Find where the given text appears and provide that cell's center as (x, y) coordinate. 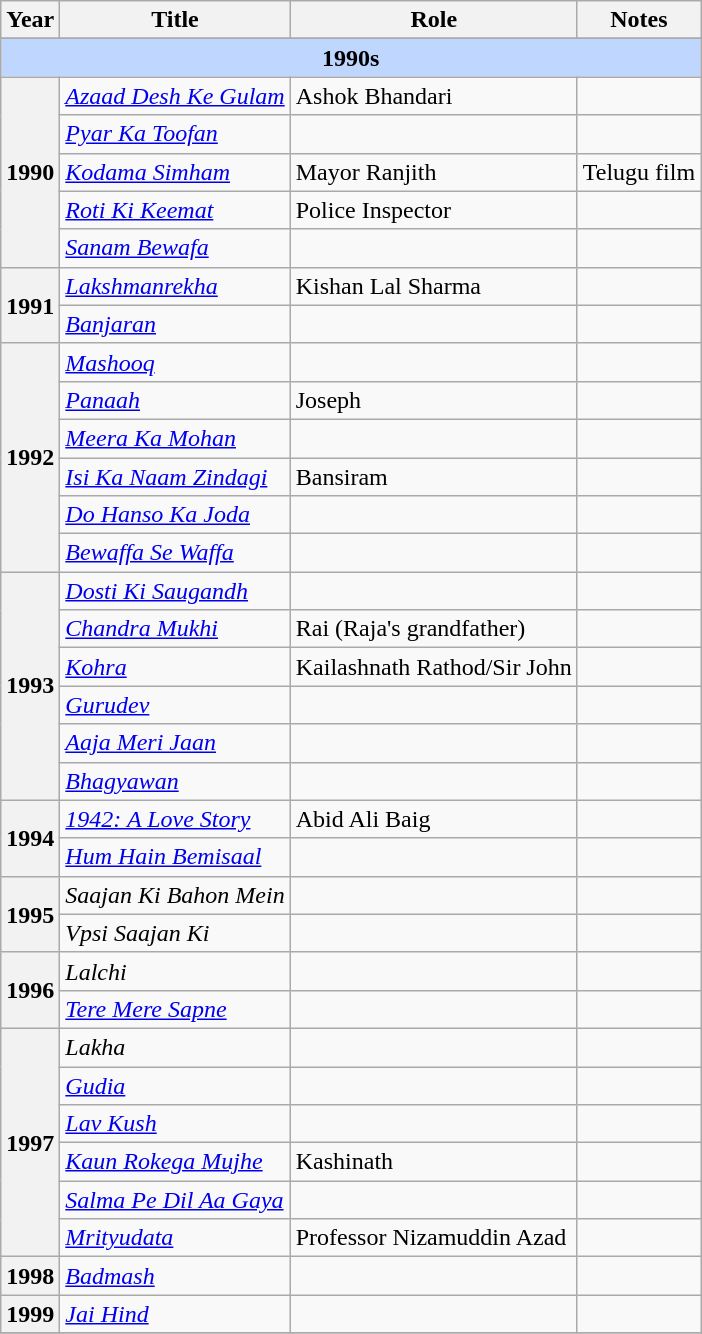
Kaun Rokega Mujhe (175, 1162)
Kailashnath Rathod/Sir John (434, 667)
Role (434, 20)
Vpsi Saajan Ki (175, 933)
Kashinath (434, 1162)
Kohra (175, 667)
Bewaffa Se Waffa (175, 553)
Sanam Bewafa (175, 248)
Police Inspector (434, 210)
1942: A Love Story (175, 819)
1993 (30, 686)
Panaah (175, 400)
1991 (30, 305)
Joseph (434, 400)
Gudia (175, 1085)
Mayor Ranjith (434, 172)
Gurudev (175, 705)
Bhagyawan (175, 781)
Dosti Ki Saugandh (175, 591)
Hum Hain Bemisaal (175, 857)
Isi Ka Naam Zindagi (175, 477)
Salma Pe Dil Aa Gaya (175, 1200)
Rai (Raja's grandfather) (434, 629)
1990s (351, 58)
1999 (30, 1314)
Banjaran (175, 324)
Notes (638, 20)
Professor Nizamuddin Azad (434, 1238)
1994 (30, 838)
1996 (30, 990)
Lav Kush (175, 1124)
Telugu film (638, 172)
1995 (30, 914)
Roti Ki Keemat (175, 210)
1997 (30, 1142)
Lalchi (175, 971)
Lakha (175, 1047)
Azaad Desh Ke Gulam (175, 96)
Pyar Ka Toofan (175, 134)
Aaja Meri Jaan (175, 743)
Chandra Mukhi (175, 629)
Meera Ka Mohan (175, 438)
1992 (30, 457)
1990 (30, 172)
Abid Ali Baig (434, 819)
1998 (30, 1276)
Mashooq (175, 362)
Title (175, 20)
Jai Hind (175, 1314)
Badmash (175, 1276)
Mrityudata (175, 1238)
Lakshmanrekha (175, 286)
Year (30, 20)
Do Hanso Ka Joda (175, 515)
Ashok Bhandari (434, 96)
Kishan Lal Sharma (434, 286)
Bansiram (434, 477)
Kodama Simham (175, 172)
Saajan Ki Bahon Mein (175, 895)
Tere Mere Sapne (175, 1009)
